Detect which cell encompasses the target text, then output its (x, y) center coordinate. 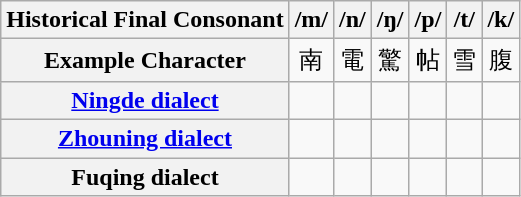
/m/ (311, 20)
/t/ (464, 20)
Ningde dialect (145, 100)
Example Character (145, 60)
Fuqing dialect (145, 177)
/k/ (501, 20)
帖 (428, 60)
/n/ (353, 20)
Historical Final Consonant (145, 20)
Zhouning dialect (145, 138)
/ŋ/ (390, 20)
南 (311, 60)
腹 (501, 60)
驚 (390, 60)
電 (353, 60)
雪 (464, 60)
/p/ (428, 20)
